Extract the (X, Y) coordinate from the center of the cell holding the provided text.  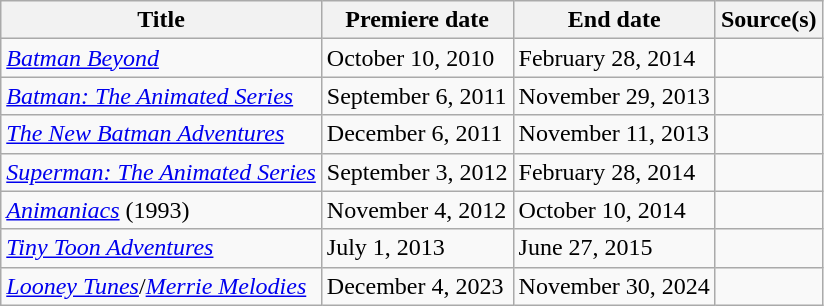
October 10, 2014 (614, 210)
November 29, 2013 (614, 96)
Source(s) (768, 20)
Tiny Toon Adventures (162, 248)
December 6, 2011 (417, 134)
Looney Tunes/Merrie Melodies (162, 286)
Batman: The Animated Series (162, 96)
June 27, 2015 (614, 248)
December 4, 2023 (417, 286)
September 6, 2011 (417, 96)
End date (614, 20)
Title (162, 20)
The New Batman Adventures (162, 134)
Superman: The Animated Series (162, 172)
September 3, 2012 (417, 172)
October 10, 2010 (417, 58)
November 30, 2024 (614, 286)
November 11, 2013 (614, 134)
Premiere date (417, 20)
July 1, 2013 (417, 248)
Batman Beyond (162, 58)
Animaniacs (1993) (162, 210)
November 4, 2012 (417, 210)
